From the cell containing the given text, extract its center point as [x, y] coordinate. 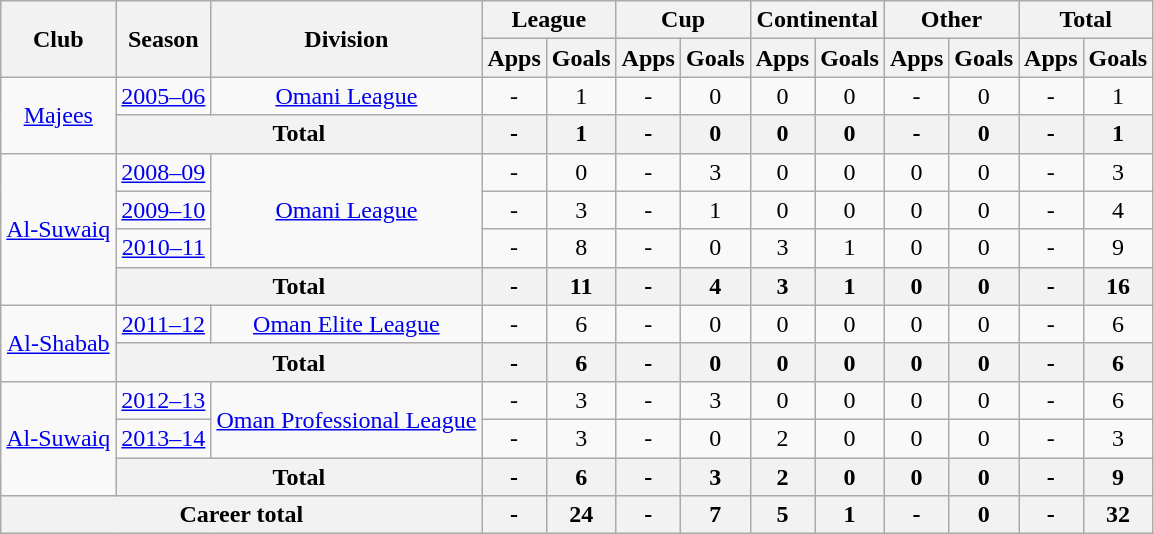
Season [164, 39]
24 [581, 515]
2005–06 [164, 96]
2011–12 [164, 324]
Cup [683, 20]
Division [346, 39]
Oman Professional League [346, 419]
Majees [58, 115]
16 [1118, 286]
7 [715, 515]
11 [581, 286]
2013–14 [164, 438]
Career total [242, 515]
League [549, 20]
8 [581, 248]
Continental [817, 20]
Oman Elite League [346, 324]
2008–09 [164, 172]
Al-Shabab [58, 343]
Other [951, 20]
Club [58, 39]
5 [782, 515]
2010–11 [164, 248]
2012–13 [164, 400]
32 [1118, 515]
2009–10 [164, 210]
